Search for the cell housing the specified text and yield its (x, y) center coordinate. 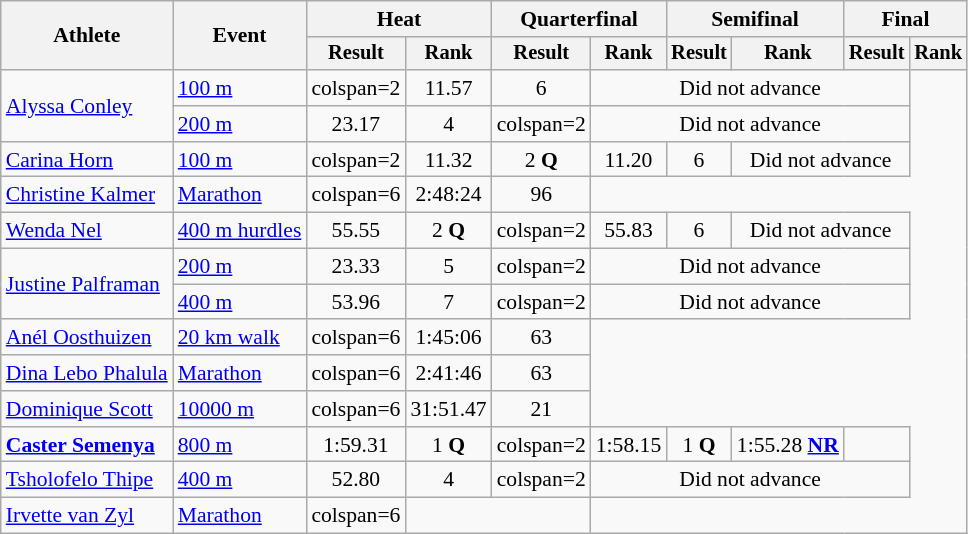
1:59.31 (356, 445)
Athlete (87, 36)
Carina Horn (87, 160)
11.20 (628, 160)
1:45:06 (448, 338)
55.83 (628, 231)
Anél Oosthuizen (87, 338)
Event (240, 36)
23.17 (356, 124)
23.33 (356, 267)
11.32 (448, 160)
Tsholofelo Thipe (87, 480)
Justine Palframan (87, 284)
Christine Kalmer (87, 195)
31:51.47 (448, 409)
2:48:24 (448, 195)
20 km walk (240, 338)
Dominique Scott (87, 409)
5 (448, 267)
Irvette van Zyl (87, 516)
11.57 (448, 88)
52.80 (356, 480)
400 m hurdles (240, 231)
1:55.28 NR (788, 445)
Quarterfinal (580, 19)
800 m (240, 445)
Alyssa Conley (87, 106)
Semifinal (755, 19)
Wenda Nel (87, 231)
2:41:46 (448, 373)
Final (906, 19)
53.96 (356, 302)
Dina Lebo Phalula (87, 373)
7 (448, 302)
10000 m (240, 409)
21 (542, 409)
55.55 (356, 231)
Caster Semenya (87, 445)
Heat (398, 19)
1:58.15 (628, 445)
96 (542, 195)
